Identify which cell holds the provided text, then report its [x, y] central coordinate. 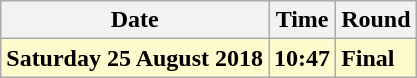
10:47 [302, 58]
Saturday 25 August 2018 [135, 58]
Round [376, 20]
Date [135, 20]
Time [302, 20]
Final [376, 58]
